Search for the cell housing the specified text and yield its (x, y) center coordinate. 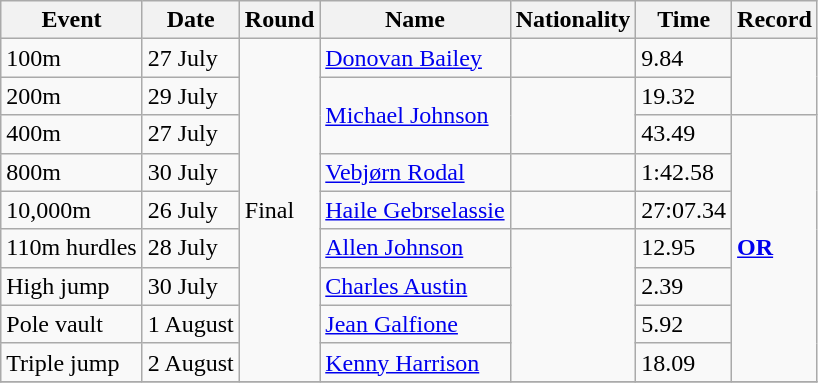
Final (279, 210)
Record (775, 20)
Triple jump (72, 362)
1:42.58 (684, 172)
Haile Gebrselassie (415, 210)
10,000m (72, 210)
2 August (190, 362)
29 July (190, 96)
Vebjørn Rodal (415, 172)
Date (190, 20)
Michael Johnson (415, 115)
Pole vault (72, 324)
Nationality (573, 20)
Allen Johnson (415, 248)
Event (72, 20)
43.49 (684, 134)
19.32 (684, 96)
1 August (190, 324)
800m (72, 172)
OR (775, 248)
400m (72, 134)
Jean Galfione (415, 324)
High jump (72, 286)
100m (72, 58)
18.09 (684, 362)
Time (684, 20)
27:07.34 (684, 210)
Round (279, 20)
110m hurdles (72, 248)
26 July (190, 210)
12.95 (684, 248)
Name (415, 20)
9.84 (684, 58)
28 July (190, 248)
Donovan Bailey (415, 58)
200m (72, 96)
2.39 (684, 286)
Charles Austin (415, 286)
5.92 (684, 324)
Kenny Harrison (415, 362)
